Provide the (x, y) coordinate of the cell's center where the given text is located.  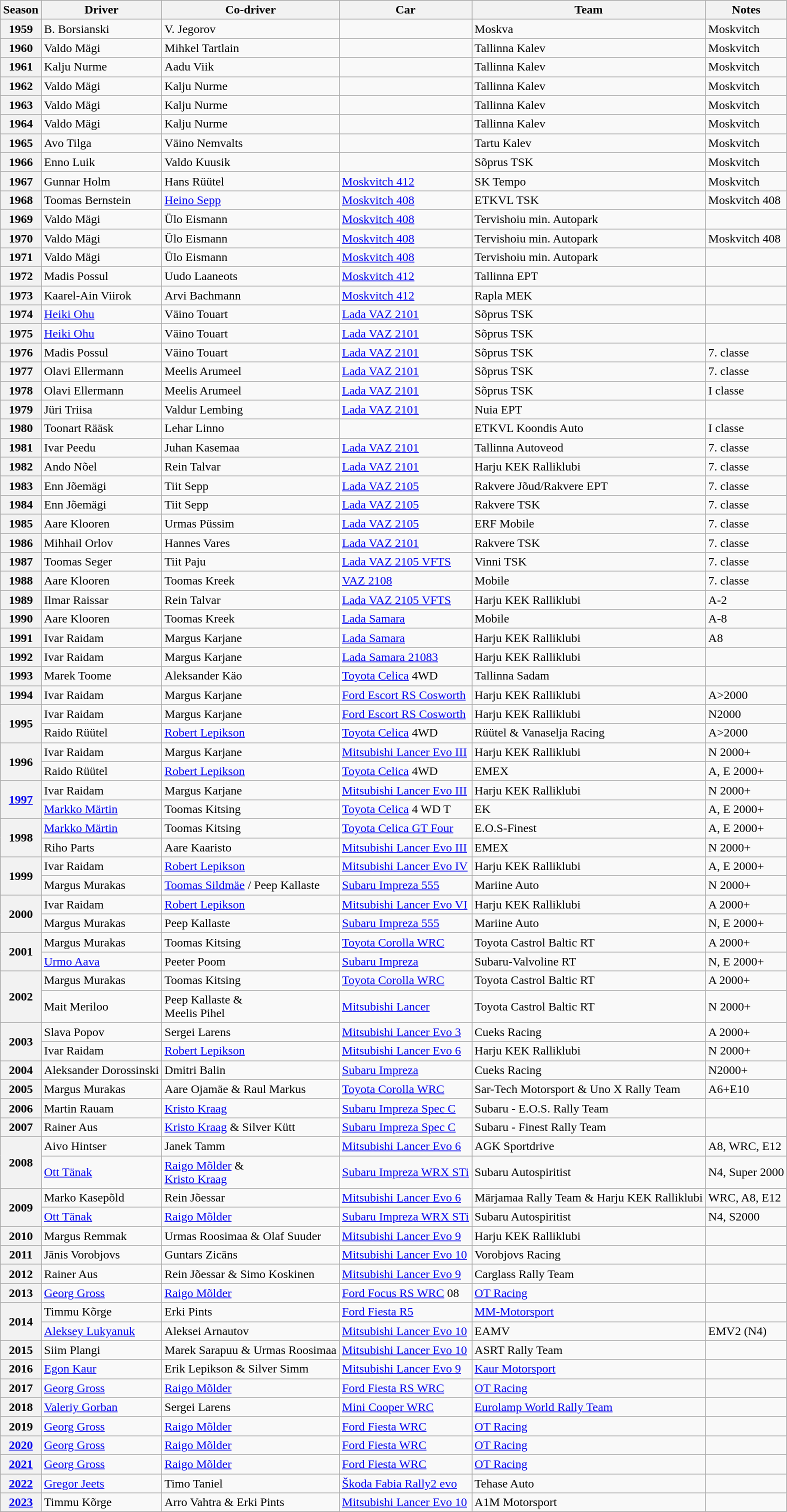
1970 (21, 238)
Aare Kaaristo (251, 847)
Valdur Lembing (251, 409)
Martin Rauam (101, 1108)
2022 (21, 1483)
1999 (21, 876)
2012 (21, 1274)
1969 (21, 219)
Co-driver (251, 10)
Rakvere Jõud/Rakvere EPT (589, 485)
Erki Pints (251, 1312)
Aare Ojamäe & Raul Markus (251, 1089)
2003 (21, 1041)
Jānis Vorobjovs (101, 1255)
WRC, A8, E12 (746, 1198)
1987 (21, 562)
2018 (21, 1407)
1988 (21, 581)
N2000+ (746, 1070)
Mitsubishi Lancer Evo IV (406, 866)
Mitsubishi Lancer (406, 1006)
Subaru - Finest Rally Team (589, 1127)
Jüri Triisa (101, 409)
Märjamaa Rally Team & Harju KEK Ralliklubi (589, 1198)
Toomas Bernstein (101, 200)
Aleksander Käo (251, 676)
Heino Sepp (251, 200)
2007 (21, 1127)
2015 (21, 1350)
Aivo Hintser (101, 1146)
EK (589, 809)
1997 (21, 799)
N2000 (746, 714)
1977 (21, 371)
Tehase Auto (589, 1483)
Lada Samara 21083 (406, 657)
MM-Motorsport (589, 1312)
Tallinna Sadam (589, 676)
ETKVL Koondis Auto (589, 428)
Eurolamp World Rally Team (589, 1407)
Kristo Kraag & Silver Kütt (251, 1127)
1998 (21, 837)
AGK Sportdrive (589, 1146)
Arvi Bachmann (251, 295)
Urmas Püssim (251, 523)
2000 (21, 914)
1965 (21, 143)
Marek Sarapuu & Urmas Roosimaa (251, 1350)
2016 (21, 1369)
Season (21, 10)
Gregor Jeets (101, 1483)
Tiit Paju (251, 562)
Tallinna EPT (589, 276)
1978 (21, 390)
EAMV (589, 1331)
Hannes Vares (251, 542)
B. Borsianski (101, 29)
E.O.S-Finest (589, 828)
1974 (21, 314)
1968 (21, 200)
1973 (21, 295)
Moskva (589, 29)
Ford Focus RS WRC 08 (406, 1293)
Vinni TSK (589, 562)
1961 (21, 67)
1982 (21, 466)
Vorobjovs Racing (589, 1255)
Mitsubishi Lancer Evo 3 (406, 1032)
Rüütel & Vanaselja Racing (589, 733)
Rein Jõessar & Simo Koskinen (251, 1274)
Peep Kallaste & Meelis Pihel (251, 1006)
Avo Tilga (101, 143)
1996 (21, 761)
1994 (21, 695)
1992 (21, 657)
1964 (21, 124)
1971 (21, 257)
Toyota Celica GT Four (406, 828)
A-8 (746, 619)
2008 (21, 1162)
Juhan Kasemaa (251, 447)
Valeriy Gorban (101, 1407)
Timo Taniel (251, 1483)
Mihkel Tartlain (251, 48)
Nuia EPT (589, 409)
Tartu Kalev (589, 143)
Rapla MEK (589, 295)
Lehar Linno (251, 428)
Urmo Aava (101, 961)
Gunnar Holm (101, 181)
1991 (21, 638)
ERF Mobile (589, 523)
2004 (21, 1070)
Mitsubishi Lancer Evo VI (406, 904)
Erik Lepikson & Silver Simm (251, 1369)
1986 (21, 542)
Kristo Kraag (251, 1108)
Toomas Seger (101, 562)
SK Tempo (589, 181)
1985 (21, 523)
1979 (21, 409)
1967 (21, 181)
V. Jegorov (251, 29)
EMV2 (N4) (746, 1331)
Arro Vahtra & Erki Pints (251, 1502)
2010 (21, 1236)
2005 (21, 1089)
Mihhail Orlov (101, 542)
Ford Fiesta R5 (406, 1312)
1960 (21, 48)
1972 (21, 276)
Enno Luik (101, 162)
Dmitri Balin (251, 1070)
Subaru-Valvoline RT (589, 961)
2006 (21, 1108)
Tallinna Autoveod (589, 447)
Marek Toome (101, 676)
Peep Kallaste (251, 923)
Ilmar Raissar (101, 600)
Aadu Viik (251, 67)
2014 (21, 1321)
Väino Nemvalts (251, 143)
Ando Nõel (101, 466)
1959 (21, 29)
2017 (21, 1388)
Janek Tamm (251, 1146)
2011 (21, 1255)
Mini Cooper WRC (406, 1407)
2002 (21, 997)
Guntars Zicāns (251, 1255)
2001 (21, 952)
A6+E10 (746, 1089)
1989 (21, 600)
Aleksei Arnautov (251, 1331)
2009 (21, 1207)
Carglass Rally Team (589, 1274)
Toomas Sildmäe / Peep Kallaste (251, 885)
Marko Kasepõld (101, 1198)
Valdo Kuusik (251, 162)
Urmas Roosimaa & Olaf Suuder (251, 1236)
VAZ 2108 (406, 581)
N4, Super 2000 (746, 1172)
ASRT Rally Team (589, 1350)
2013 (21, 1293)
Driver (101, 10)
1980 (21, 428)
Siim Plangi (101, 1350)
Riho Parts (101, 847)
N4, S2000 (746, 1217)
1995 (21, 723)
Subaru - E.O.S. Rally Team (589, 1108)
1975 (21, 333)
1990 (21, 619)
2023 (21, 1502)
Kaarel-Ain Viirok (101, 295)
Sar-Tech Motorsport & Uno X Rally Team (589, 1089)
Margus Remmak (101, 1236)
A8 (746, 638)
Slava Popov (101, 1032)
Car (406, 10)
Kaur Motorsport (589, 1369)
1962 (21, 86)
Notes (746, 10)
Mait Meriloo (101, 1006)
1981 (21, 447)
Škoda Fabia Rally2 evo (406, 1483)
Ivar Peedu (101, 447)
Ford Fiesta RS WRC (406, 1388)
1993 (21, 676)
1976 (21, 352)
Egon Kaur (101, 1369)
Aleksey Lukyanuk (101, 1331)
1963 (21, 105)
A1M Motorsport (589, 1502)
1966 (21, 162)
Peeter Poom (251, 961)
A8, WRC, E12 (746, 1146)
2019 (21, 1426)
2021 (21, 1464)
Rein Jõessar (251, 1198)
Hans Rüütel (251, 181)
Raigo Mõlder & Kristo Kraag (251, 1172)
Toonart Rääsk (101, 428)
Aleksander Dorossinski (101, 1070)
Toyota Celica 4 WD T (406, 809)
1983 (21, 485)
Uudo Laaneots (251, 276)
ETKVL TSK (589, 200)
2020 (21, 1445)
A-2 (746, 600)
Team (589, 10)
1984 (21, 504)
